Return [x, y] of the center of cell containing provided text 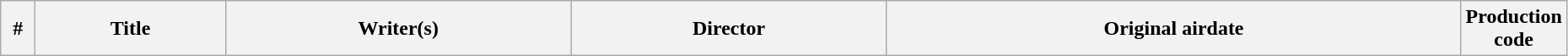
Original airdate [1174, 29]
Title [130, 29]
Production code [1513, 29]
Writer(s) [398, 29]
# [19, 29]
Director [729, 29]
